Scan for the cell matching the given text and deliver its (x, y) coordinate at center. 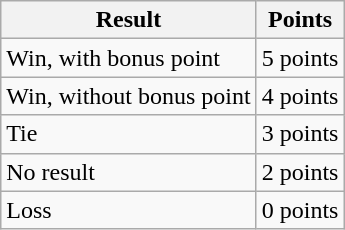
Result (128, 20)
Win, with bonus point (128, 58)
Win, without bonus point (128, 96)
2 points (300, 172)
4 points (300, 96)
Loss (128, 210)
Points (300, 20)
3 points (300, 134)
Tie (128, 134)
0 points (300, 210)
5 points (300, 58)
No result (128, 172)
